Identify which cell holds the provided text, then report its [x, y] central coordinate. 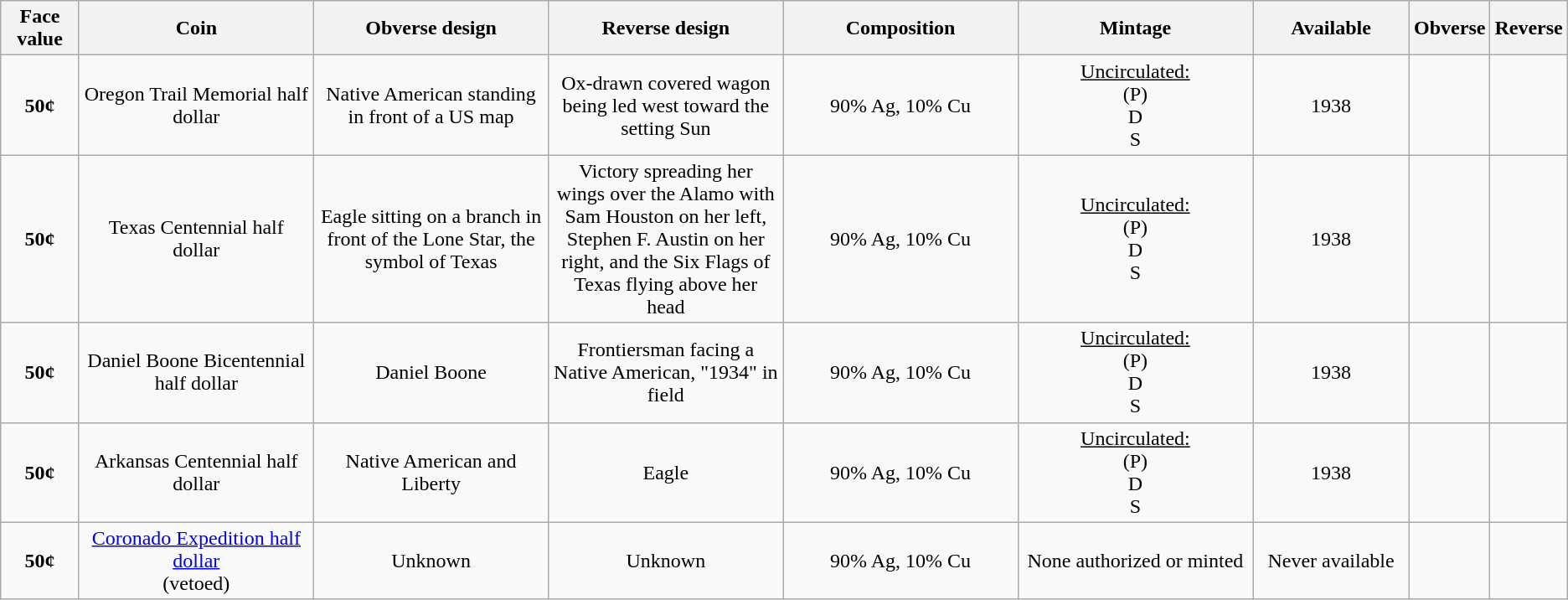
Frontiersman facing a Native American, "1934" in field [666, 372]
Oregon Trail Memorial half dollar [196, 106]
Eagle sitting on a branch in front of the Lone Star, the symbol of Texas [431, 239]
Reverse design [666, 28]
Arkansas Centennial half dollar [196, 473]
Eagle [666, 473]
Obverse [1450, 28]
Texas Centennial half dollar [196, 239]
Mintage [1135, 28]
None authorized or minted [1135, 561]
Daniel Boone Bicentennial half dollar [196, 372]
Coronado Expedition half dollar(vetoed) [196, 561]
Daniel Boone [431, 372]
Native American and Liberty [431, 473]
Face value [40, 28]
Available [1332, 28]
Never available [1332, 561]
Reverse [1529, 28]
Obverse design [431, 28]
Native American standing in front of a US map [431, 106]
Coin [196, 28]
Composition [900, 28]
Ox-drawn covered wagon being led west toward the setting Sun [666, 106]
